Return the (X, Y) coordinate for the center point of the cell that contains the specified text.  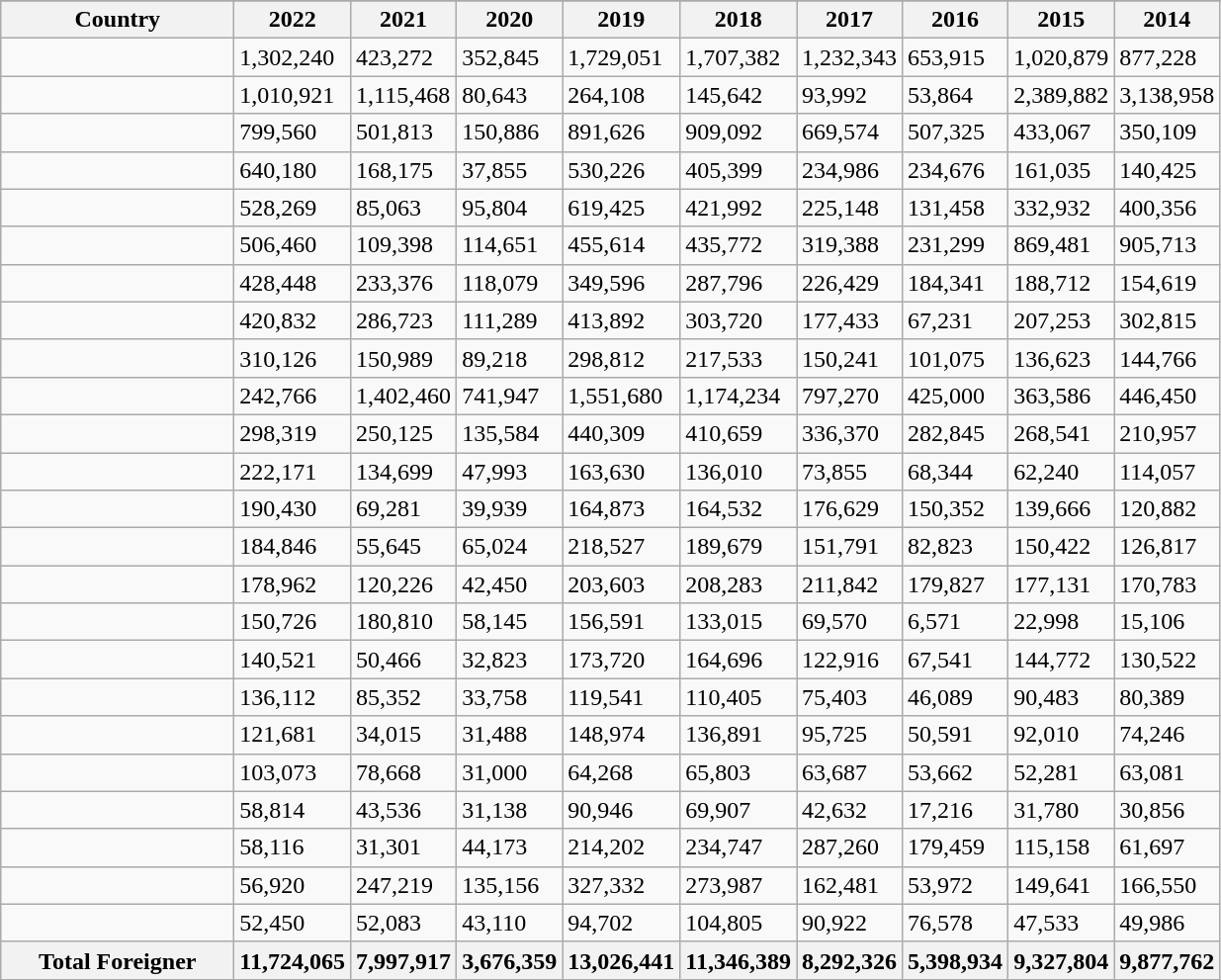
298,319 (293, 433)
80,389 (1167, 697)
130,522 (1167, 660)
92,010 (1062, 735)
150,726 (293, 622)
905,713 (1167, 245)
1,020,879 (1062, 57)
741,947 (510, 396)
421,992 (739, 208)
1,551,680 (621, 396)
250,125 (403, 433)
115,158 (1062, 847)
180,810 (403, 622)
68,344 (955, 472)
1,232,343 (850, 57)
9,877,762 (1167, 960)
2021 (403, 20)
336,370 (850, 433)
82,823 (955, 547)
90,483 (1062, 697)
150,886 (510, 133)
121,681 (293, 735)
69,907 (739, 810)
264,108 (621, 95)
166,550 (1167, 885)
85,063 (403, 208)
298,812 (621, 358)
8,292,326 (850, 960)
120,882 (1167, 509)
234,986 (850, 170)
9,327,804 (1062, 960)
109,398 (403, 245)
189,679 (739, 547)
410,659 (739, 433)
188,712 (1062, 283)
1,707,382 (739, 57)
420,832 (293, 320)
2016 (955, 20)
150,422 (1062, 547)
207,253 (1062, 320)
33,758 (510, 697)
530,226 (621, 170)
428,448 (293, 283)
52,450 (293, 923)
136,010 (739, 472)
799,560 (293, 133)
53,662 (955, 772)
62,240 (1062, 472)
184,846 (293, 547)
177,433 (850, 320)
433,067 (1062, 133)
268,541 (1062, 433)
139,666 (1062, 509)
162,481 (850, 885)
310,126 (293, 358)
31,000 (510, 772)
1,174,234 (739, 396)
217,533 (739, 358)
1,302,240 (293, 57)
114,057 (1167, 472)
164,873 (621, 509)
222,171 (293, 472)
332,932 (1062, 208)
1,115,468 (403, 95)
327,332 (621, 885)
44,173 (510, 847)
74,246 (1167, 735)
287,796 (739, 283)
435,772 (739, 245)
218,527 (621, 547)
179,459 (955, 847)
53,864 (955, 95)
211,842 (850, 584)
3,138,958 (1167, 95)
352,845 (510, 57)
31,301 (403, 847)
176,629 (850, 509)
55,645 (403, 547)
17,216 (955, 810)
89,218 (510, 358)
75,403 (850, 697)
31,138 (510, 810)
150,352 (955, 509)
2017 (850, 20)
909,092 (739, 133)
891,626 (621, 133)
797,270 (850, 396)
413,892 (621, 320)
69,281 (403, 509)
136,891 (739, 735)
234,676 (955, 170)
501,813 (403, 133)
528,269 (293, 208)
653,915 (955, 57)
135,584 (510, 433)
135,156 (510, 885)
287,260 (850, 847)
1,010,921 (293, 95)
1,729,051 (621, 57)
49,986 (1167, 923)
225,148 (850, 208)
Country (118, 20)
148,974 (621, 735)
170,783 (1167, 584)
50,591 (955, 735)
350,109 (1167, 133)
869,481 (1062, 245)
76,578 (955, 923)
52,281 (1062, 772)
136,623 (1062, 358)
2022 (293, 20)
43,110 (510, 923)
134,699 (403, 472)
65,803 (739, 772)
210,957 (1167, 433)
15,106 (1167, 622)
30,856 (1167, 810)
506,460 (293, 245)
669,574 (850, 133)
94,702 (621, 923)
302,815 (1167, 320)
233,376 (403, 283)
140,425 (1167, 170)
877,228 (1167, 57)
173,720 (621, 660)
80,643 (510, 95)
2015 (1062, 20)
119,541 (621, 697)
39,939 (510, 509)
2,389,882 (1062, 95)
400,356 (1167, 208)
78,668 (403, 772)
11,346,389 (739, 960)
164,696 (739, 660)
63,687 (850, 772)
208,283 (739, 584)
126,817 (1167, 547)
425,000 (955, 396)
64,268 (621, 772)
46,089 (955, 697)
405,399 (739, 170)
150,989 (403, 358)
303,720 (739, 320)
178,962 (293, 584)
63,081 (1167, 772)
90,922 (850, 923)
168,175 (403, 170)
53,972 (955, 885)
85,352 (403, 697)
423,272 (403, 57)
349,596 (621, 283)
177,131 (1062, 584)
104,805 (739, 923)
95,725 (850, 735)
118,079 (510, 283)
140,521 (293, 660)
110,405 (739, 697)
247,219 (403, 885)
42,450 (510, 584)
164,532 (739, 509)
31,780 (1062, 810)
111,289 (510, 320)
149,641 (1062, 885)
184,341 (955, 283)
50,466 (403, 660)
242,766 (293, 396)
319,388 (850, 245)
133,015 (739, 622)
507,325 (955, 133)
144,772 (1062, 660)
7,997,917 (403, 960)
161,035 (1062, 170)
2018 (739, 20)
2019 (621, 20)
203,603 (621, 584)
67,541 (955, 660)
286,723 (403, 320)
56,920 (293, 885)
58,814 (293, 810)
214,202 (621, 847)
163,630 (621, 472)
32,823 (510, 660)
1,402,460 (403, 396)
6,571 (955, 622)
136,112 (293, 697)
2014 (1167, 20)
101,075 (955, 358)
90,946 (621, 810)
2020 (510, 20)
226,429 (850, 283)
Total Foreigner (118, 960)
5,398,934 (955, 960)
179,827 (955, 584)
640,180 (293, 170)
150,241 (850, 358)
156,591 (621, 622)
114,651 (510, 245)
446,450 (1167, 396)
619,425 (621, 208)
34,015 (403, 735)
273,987 (739, 885)
282,845 (955, 433)
73,855 (850, 472)
37,855 (510, 170)
154,619 (1167, 283)
13,026,441 (621, 960)
120,226 (403, 584)
67,231 (955, 320)
190,430 (293, 509)
65,024 (510, 547)
61,697 (1167, 847)
11,724,065 (293, 960)
47,993 (510, 472)
103,073 (293, 772)
69,570 (850, 622)
231,299 (955, 245)
43,536 (403, 810)
363,586 (1062, 396)
31,488 (510, 735)
42,632 (850, 810)
52,083 (403, 923)
58,116 (293, 847)
440,309 (621, 433)
22,998 (1062, 622)
47,533 (1062, 923)
151,791 (850, 547)
122,916 (850, 660)
234,747 (739, 847)
93,992 (850, 95)
58,145 (510, 622)
3,676,359 (510, 960)
455,614 (621, 245)
95,804 (510, 208)
131,458 (955, 208)
145,642 (739, 95)
144,766 (1167, 358)
